Search for the cell housing the specified text and yield its (X, Y) center coordinate. 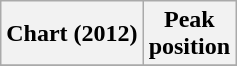
Peak position (189, 34)
Chart (2012) (72, 34)
